Detect which cell encompasses the target text, then output its [x, y] center coordinate. 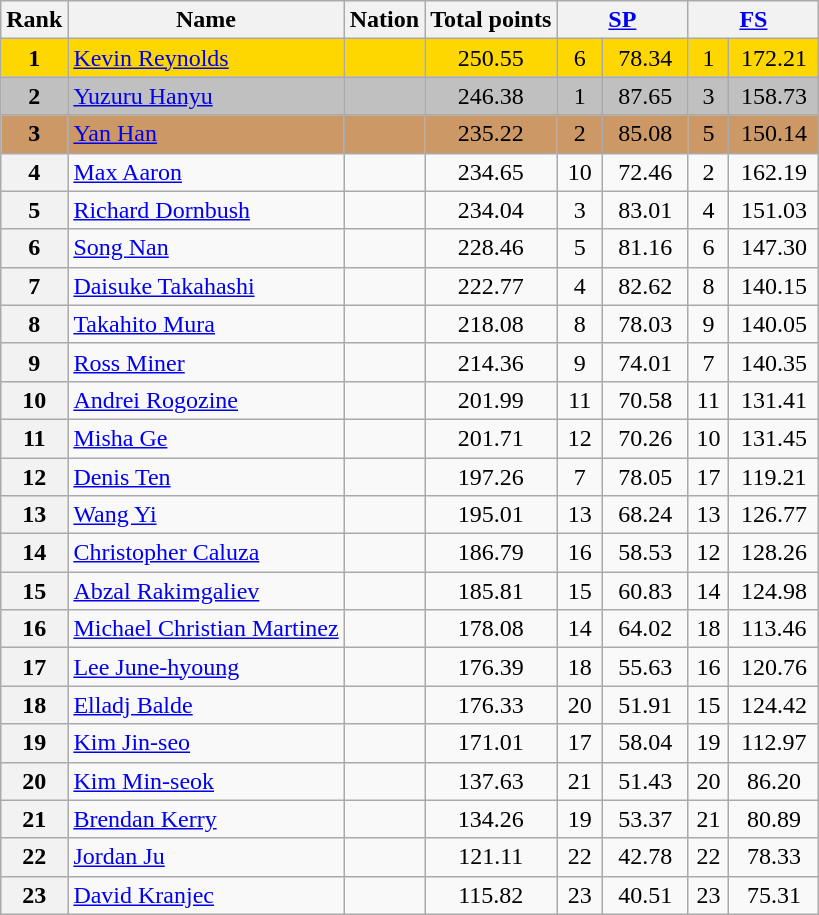
68.24 [646, 515]
235.22 [491, 134]
158.73 [774, 96]
Wang Yi [206, 515]
51.43 [646, 781]
40.51 [646, 895]
64.02 [646, 629]
Yuzuru Hanyu [206, 96]
Yan Han [206, 134]
140.15 [774, 286]
176.39 [491, 667]
124.98 [774, 591]
David Kranjec [206, 895]
Elladj Balde [206, 705]
83.01 [646, 210]
53.37 [646, 819]
201.71 [491, 438]
131.41 [774, 400]
74.01 [646, 362]
58.04 [646, 743]
70.26 [646, 438]
Misha Ge [206, 438]
178.08 [491, 629]
Jordan Ju [206, 857]
128.26 [774, 553]
Daisuke Takahashi [206, 286]
186.79 [491, 553]
134.26 [491, 819]
Richard Dornbush [206, 210]
119.21 [774, 477]
Denis Ten [206, 477]
78.05 [646, 477]
78.03 [646, 324]
218.08 [491, 324]
147.30 [774, 248]
Nation [384, 20]
58.53 [646, 553]
Brendan Kerry [206, 819]
81.16 [646, 248]
Song Nan [206, 248]
120.76 [774, 667]
131.45 [774, 438]
Christopher Caluza [206, 553]
201.99 [491, 400]
246.38 [491, 96]
87.65 [646, 96]
Total points [491, 20]
Ross Miner [206, 362]
115.82 [491, 895]
FS [754, 20]
85.08 [646, 134]
Abzal Rakimgaliev [206, 591]
55.63 [646, 667]
51.91 [646, 705]
113.46 [774, 629]
Takahito Mura [206, 324]
70.58 [646, 400]
197.26 [491, 477]
250.55 [491, 58]
Andrei Rogozine [206, 400]
78.33 [774, 857]
Max Aaron [206, 172]
Lee June-hyoung [206, 667]
151.03 [774, 210]
124.42 [774, 705]
172.21 [774, 58]
72.46 [646, 172]
60.83 [646, 591]
126.77 [774, 515]
222.77 [491, 286]
150.14 [774, 134]
Rank [34, 20]
228.46 [491, 248]
176.33 [491, 705]
195.01 [491, 515]
Kim Min-seok [206, 781]
137.63 [491, 781]
82.62 [646, 286]
185.81 [491, 591]
Kim Jin-seo [206, 743]
86.20 [774, 781]
214.36 [491, 362]
Kevin Reynolds [206, 58]
SP [622, 20]
121.11 [491, 857]
234.04 [491, 210]
Michael Christian Martinez [206, 629]
42.78 [646, 857]
140.05 [774, 324]
Name [206, 20]
112.97 [774, 743]
75.31 [774, 895]
78.34 [646, 58]
162.19 [774, 172]
234.65 [491, 172]
171.01 [491, 743]
80.89 [774, 819]
140.35 [774, 362]
